Pinpoint the cell where the given text exists, returning its (x, y) midpoint coordinate. 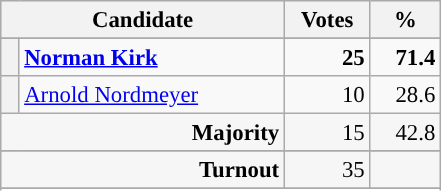
Turnout (143, 170)
28.6 (406, 95)
Norman Kirk (152, 58)
Arnold Nordmeyer (152, 95)
71.4 (406, 58)
Votes (327, 20)
% (406, 20)
10 (327, 95)
42.8 (406, 133)
25 (327, 58)
Majority (143, 133)
15 (327, 133)
Candidate (143, 20)
35 (327, 170)
